Pinpoint the cell where the given text exists, returning its [X, Y] midpoint coordinate. 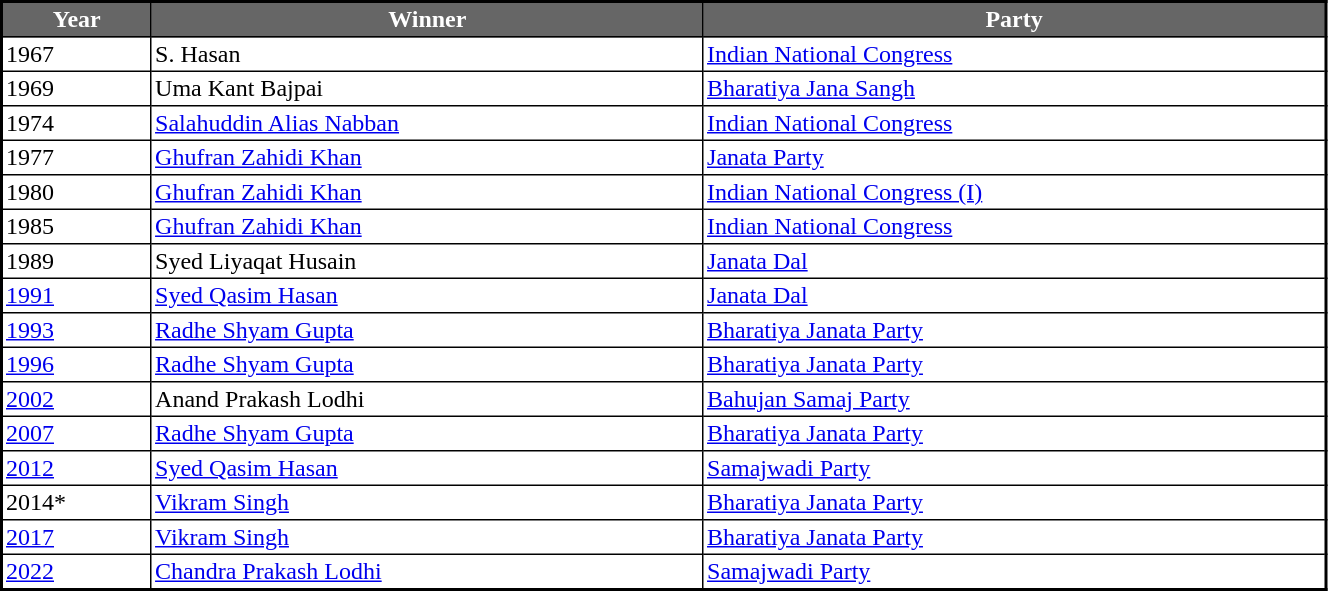
1969 [77, 88]
2002 [77, 399]
2017 [77, 537]
Party [1014, 20]
1974 [77, 123]
1993 [77, 330]
1996 [77, 364]
Winner [427, 20]
2007 [77, 433]
2014* [77, 502]
1967 [77, 54]
Janata Party [1014, 157]
Bharatiya Jana Sangh [1014, 88]
Uma Kant Bajpai [427, 88]
Salahuddin Alias Nabban [427, 123]
Syed Liyaqat Husain [427, 261]
1980 [77, 192]
S. Hasan [427, 54]
Anand Prakash Lodhi [427, 399]
Year [77, 20]
Chandra Prakash Lodhi [427, 572]
Bahujan Samaj Party [1014, 399]
1989 [77, 261]
1991 [77, 295]
2012 [77, 468]
1985 [77, 226]
Indian National Congress (I) [1014, 192]
1977 [77, 157]
2022 [77, 572]
